Identify which cell holds the provided text, then report its [x, y] central coordinate. 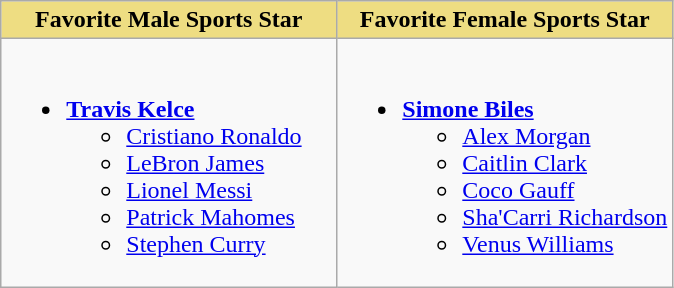
Travis KelceCristiano RonaldoLeBron JamesLionel MessiPatrick MahomesStephen Curry [169, 163]
Favorite Male Sports Star [169, 20]
Simone BilesAlex MorganCaitlin ClarkCoco GauffSha'Carri RichardsonVenus Williams [505, 163]
Favorite Female Sports Star [505, 20]
